Detect which cell encompasses the target text, then output its (x, y) center coordinate. 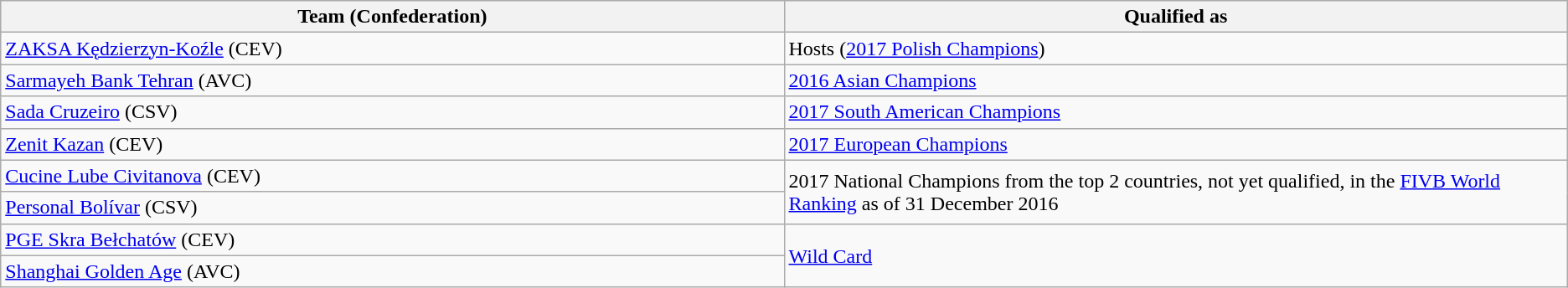
Qualified as (1176, 17)
2017 European Champions (1176, 144)
2017 South American Champions (1176, 112)
2016 Asian Champions (1176, 80)
Hosts (2017 Polish Champions) (1176, 49)
Wild Card (1176, 255)
Sarmayeh Bank Tehran (AVC) (392, 80)
Team (Confederation) (392, 17)
ZAKSA Kędzierzyn-Koźle (CEV) (392, 49)
PGE Skra Bełchatów (CEV) (392, 239)
Cucine Lube Civitanova (CEV) (392, 176)
Shanghai Golden Age (AVC) (392, 271)
Personal Bolívar (CSV) (392, 208)
2017 National Champions from the top 2 countries, not yet qualified, in the FIVB World Ranking as of 31 December 2016 (1176, 192)
Zenit Kazan (CEV) (392, 144)
Sada Cruzeiro (CSV) (392, 112)
